For the text-containing cell, return its midpoint in [X, Y] coordinate format. 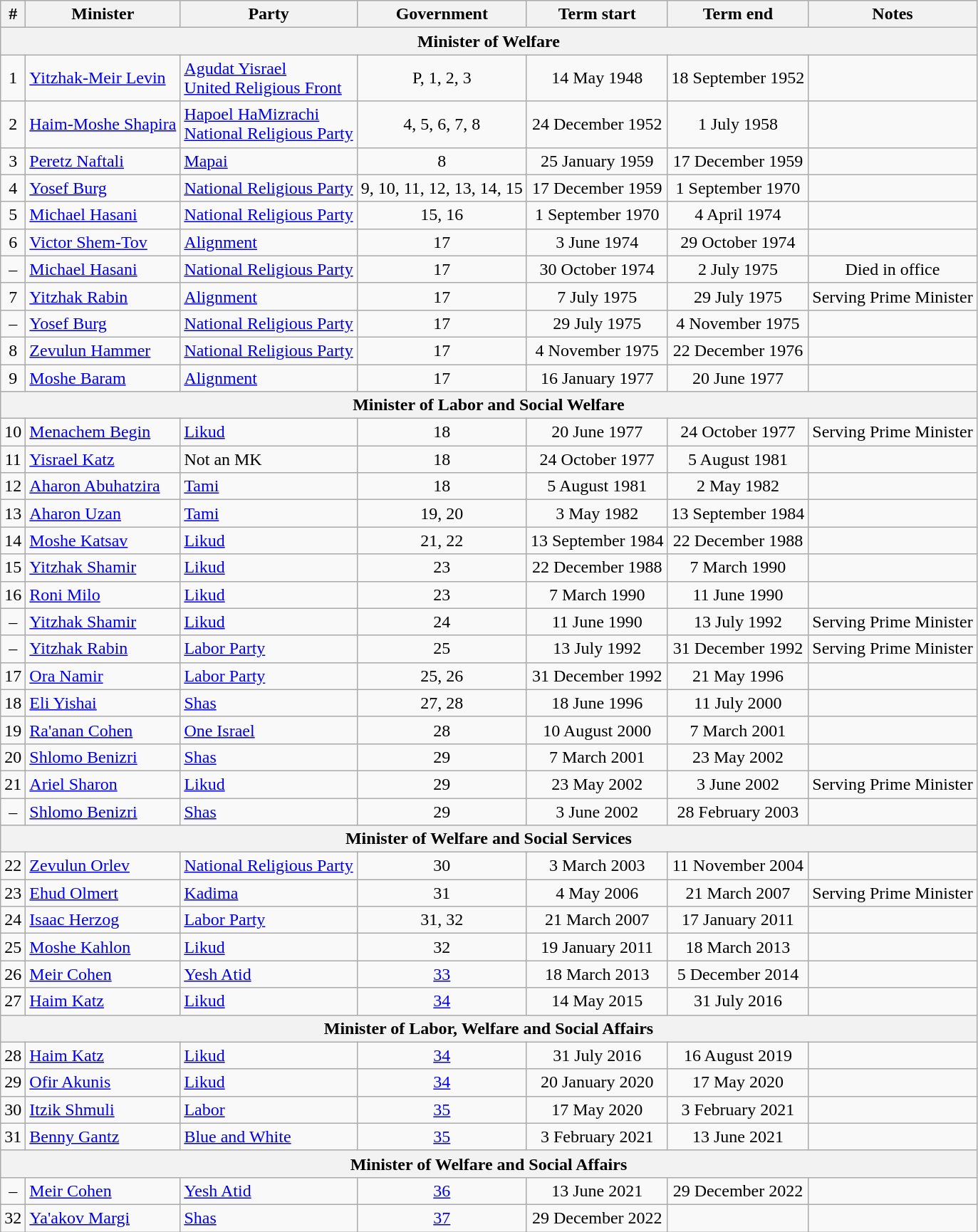
27, 28 [442, 703]
Yisrael Katz [103, 459]
33 [442, 974]
22 December 1976 [738, 350]
24 December 1952 [597, 124]
5 December 2014 [738, 974]
Benny Gantz [103, 1137]
Not an MK [269, 459]
31, 32 [442, 920]
5 [13, 215]
14 May 1948 [597, 78]
Kadima [269, 893]
6 [13, 242]
4 April 1974 [738, 215]
Minister of Labor, Welfare and Social Affairs [489, 1028]
Minister [103, 14]
21 May 1996 [738, 676]
Aharon Abuhatzira [103, 486]
19, 20 [442, 513]
2 May 1982 [738, 486]
14 [13, 541]
Ehud Olmert [103, 893]
2 July 1975 [738, 269]
27 [13, 1001]
Isaac Herzog [103, 920]
Died in office [893, 269]
Term start [597, 14]
Ra'anan Cohen [103, 730]
16 August 2019 [738, 1055]
7 July 1975 [597, 296]
11 July 2000 [738, 703]
20 [13, 757]
37 [442, 1218]
Minister of Welfare and Social Services [489, 839]
Term end [738, 14]
21, 22 [442, 541]
Yitzhak-Meir Levin [103, 78]
Ariel Sharon [103, 784]
Minister of Welfare [489, 41]
12 [13, 486]
Government [442, 14]
Ofir Akunis [103, 1082]
2 [13, 124]
Ora Namir [103, 676]
11 [13, 459]
Labor [269, 1110]
26 [13, 974]
Zevulun Hammer [103, 350]
25, 26 [442, 676]
15 [13, 568]
Mapai [269, 161]
15, 16 [442, 215]
4, 5, 6, 7, 8 [442, 124]
# [13, 14]
4 [13, 188]
Eli Yishai [103, 703]
Peretz Naftali [103, 161]
Victor Shem-Tov [103, 242]
20 January 2020 [597, 1082]
16 January 1977 [597, 378]
36 [442, 1191]
30 October 1974 [597, 269]
13 [13, 513]
9 [13, 378]
1 July 1958 [738, 124]
Minister of Welfare and Social Affairs [489, 1164]
Menachem Begin [103, 432]
25 January 1959 [597, 161]
Moshe Katsav [103, 541]
29 October 1974 [738, 242]
Ya'akov Margi [103, 1218]
Moshe Kahlon [103, 947]
Aharon Uzan [103, 513]
Itzik Shmuli [103, 1110]
18 June 1996 [597, 703]
P, 1, 2, 3 [442, 78]
One Israel [269, 730]
Roni Milo [103, 595]
10 [13, 432]
Zevulun Orlev [103, 866]
Blue and White [269, 1137]
19 [13, 730]
Hapoel HaMizrachiNational Religious Party [269, 124]
3 May 1982 [597, 513]
Haim-Moshe Shapira [103, 124]
18 September 1952 [738, 78]
19 January 2011 [597, 947]
21 [13, 784]
3 June 1974 [597, 242]
11 November 2004 [738, 866]
9, 10, 11, 12, 13, 14, 15 [442, 188]
Party [269, 14]
7 [13, 296]
Moshe Baram [103, 378]
28 February 2003 [738, 811]
3 [13, 161]
14 May 2015 [597, 1001]
Notes [893, 14]
Minister of Labor and Social Welfare [489, 405]
4 May 2006 [597, 893]
1 [13, 78]
16 [13, 595]
3 March 2003 [597, 866]
10 August 2000 [597, 730]
17 January 2011 [738, 920]
Agudat YisraelUnited Religious Front [269, 78]
22 [13, 866]
